From the cell containing the given text, extract its center point as (x, y) coordinate. 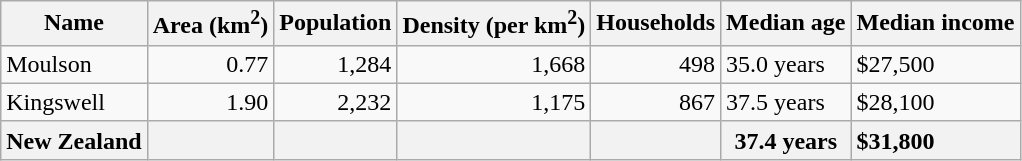
1,175 (494, 102)
$31,800 (936, 140)
Density (per km2) (494, 24)
35.0 years (786, 64)
Households (656, 24)
New Zealand (74, 140)
37.4 years (786, 140)
Kingswell (74, 102)
Moulson (74, 64)
498 (656, 64)
Area (km2) (210, 24)
$27,500 (936, 64)
Median income (936, 24)
0.77 (210, 64)
1,668 (494, 64)
2,232 (336, 102)
$28,100 (936, 102)
Name (74, 24)
37.5 years (786, 102)
1.90 (210, 102)
867 (656, 102)
1,284 (336, 64)
Population (336, 24)
Median age (786, 24)
